Detect which cell encompasses the target text, then output its [X, Y] center coordinate. 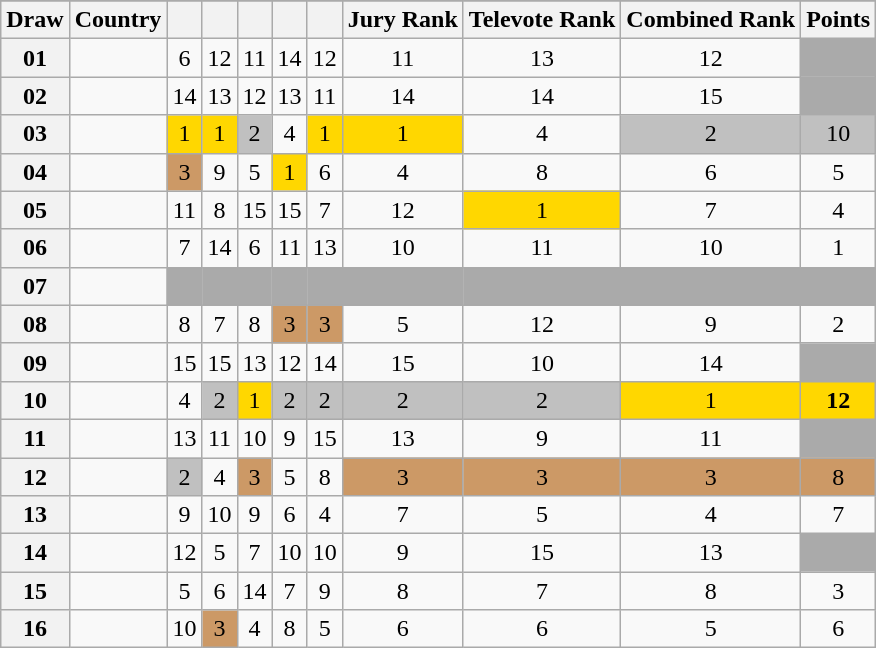
08 [35, 324]
Combined Rank [711, 20]
06 [35, 248]
05 [35, 210]
Points [838, 20]
07 [35, 286]
01 [35, 58]
09 [35, 362]
04 [35, 172]
Jury Rank [402, 20]
03 [35, 134]
16 [35, 629]
02 [35, 96]
Country [118, 20]
Televote Rank [542, 20]
Draw [35, 20]
